Provide the (X, Y) coordinate of the cell's center where the given text is located.  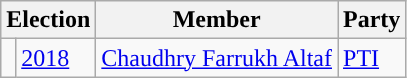
Chaudhry Farrukh Altaf (217, 58)
Election (48, 20)
Party (372, 20)
Member (217, 20)
PTI (372, 58)
2018 (56, 58)
